Find where the given text appears and provide that cell's center as [x, y] coordinate. 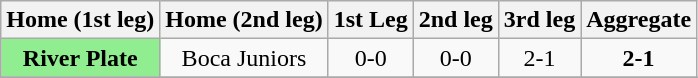
Boca Juniors [244, 58]
Aggregate [639, 20]
Home (1st leg) [80, 20]
3rd leg [539, 20]
Home (2nd leg) [244, 20]
1st Leg [370, 20]
River Plate [80, 58]
2nd leg [456, 20]
